Provide the [x, y] coordinate of the cell's center where the given text is located.  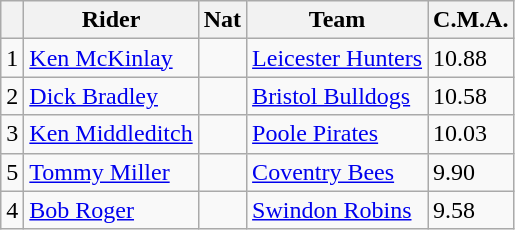
Team [338, 20]
Nat [222, 20]
3 [12, 134]
2 [12, 96]
Ken McKinlay [111, 58]
Ken Middleditch [111, 134]
10.58 [471, 96]
Coventry Bees [338, 172]
5 [12, 172]
9.90 [471, 172]
10.03 [471, 134]
10.88 [471, 58]
9.58 [471, 210]
Leicester Hunters [338, 58]
Rider [111, 20]
4 [12, 210]
Dick Bradley [111, 96]
Bob Roger [111, 210]
Bristol Bulldogs [338, 96]
1 [12, 58]
Tommy Miller [111, 172]
Poole Pirates [338, 134]
Swindon Robins [338, 210]
C.M.A. [471, 20]
